Find where the given text appears and provide that cell's center as [x, y] coordinate. 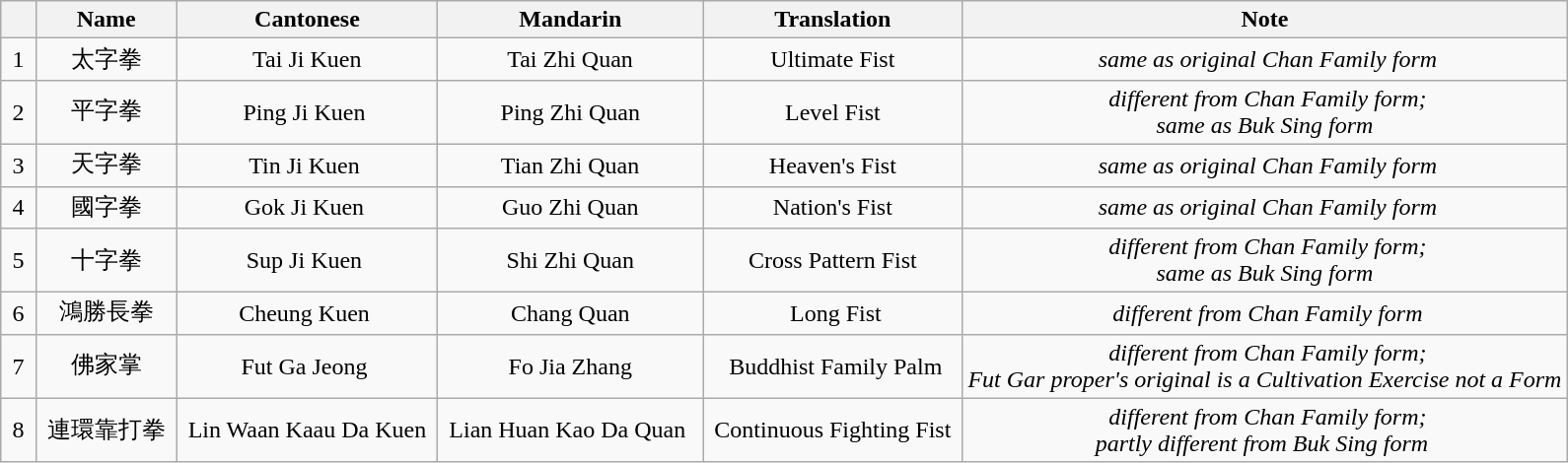
Chang Quan [570, 313]
Lin Waan Kaau Da Kuen [308, 430]
Long Fist [832, 313]
1 [18, 59]
Ping Zhi Quan [570, 112]
different from Chan Family form;partly different from Buk Sing form [1264, 430]
Translation [832, 20]
十字拳 [107, 260]
3 [18, 165]
Tai Zhi Quan [570, 59]
2 [18, 112]
Cross Pattern Fist [832, 260]
天字拳 [107, 165]
Cantonese [308, 20]
Tai Ji Kuen [308, 59]
Sup Ji Kuen [308, 260]
Shi Zhi Quan [570, 260]
Nation's Fist [832, 207]
Name [107, 20]
Level Fist [832, 112]
Gok Ji Kuen [308, 207]
Tian Zhi Quan [570, 165]
5 [18, 260]
Buddhist Family Palm [832, 366]
平字拳 [107, 112]
different from Chan Family form;Fut Gar proper's original is a Cultivation Exercise not a Form [1264, 366]
8 [18, 430]
Tin Ji Kuen [308, 165]
4 [18, 207]
6 [18, 313]
Continuous Fighting Fist [832, 430]
Note [1264, 20]
7 [18, 366]
Ping Ji Kuen [308, 112]
Heaven's Fist [832, 165]
Fo Jia Zhang [570, 366]
different from Chan Family form [1264, 313]
鴻勝長拳 [107, 313]
Guo Zhi Quan [570, 207]
國字拳 [107, 207]
佛家掌 [107, 366]
Fut Ga Jeong [308, 366]
Lian Huan Kao Da Quan [570, 430]
太字拳 [107, 59]
連環靠打拳 [107, 430]
Mandarin [570, 20]
Ultimate Fist [832, 59]
Cheung Kuen [308, 313]
